For the text-containing cell, return its midpoint in (x, y) coordinate format. 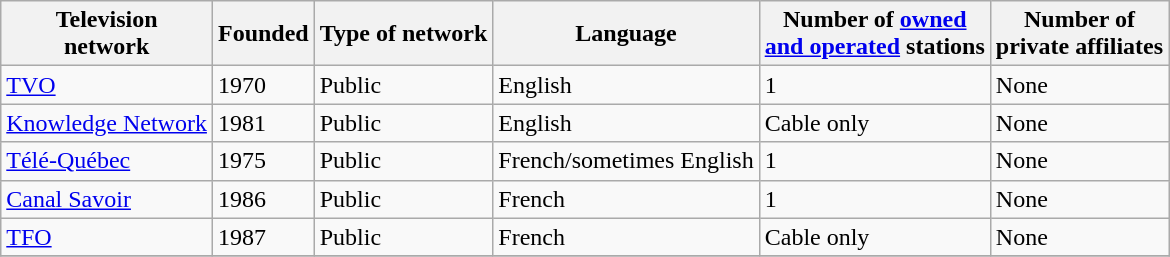
Number ofprivate affiliates (1079, 34)
1970 (263, 85)
Type of network (404, 34)
1986 (263, 199)
1975 (263, 161)
Knowledge Network (107, 123)
1981 (263, 123)
Televisionnetwork (107, 34)
Number of ownedand operated stations (874, 34)
Founded (263, 34)
1987 (263, 237)
TFO (107, 237)
Télé-Québec (107, 161)
French/sometimes English (626, 161)
TVO (107, 85)
Language (626, 34)
Canal Savoir (107, 199)
